For the text-containing cell, return its midpoint in (x, y) coordinate format. 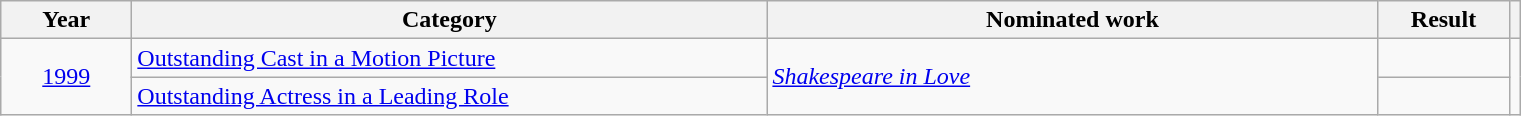
Shakespeare in Love (1072, 77)
Outstanding Actress in a Leading Role (450, 96)
1999 (66, 77)
Outstanding Cast in a Motion Picture (450, 58)
Year (66, 20)
Result (1444, 20)
Category (450, 20)
Nominated work (1072, 20)
